Return (x, y) of the center of cell containing provided text 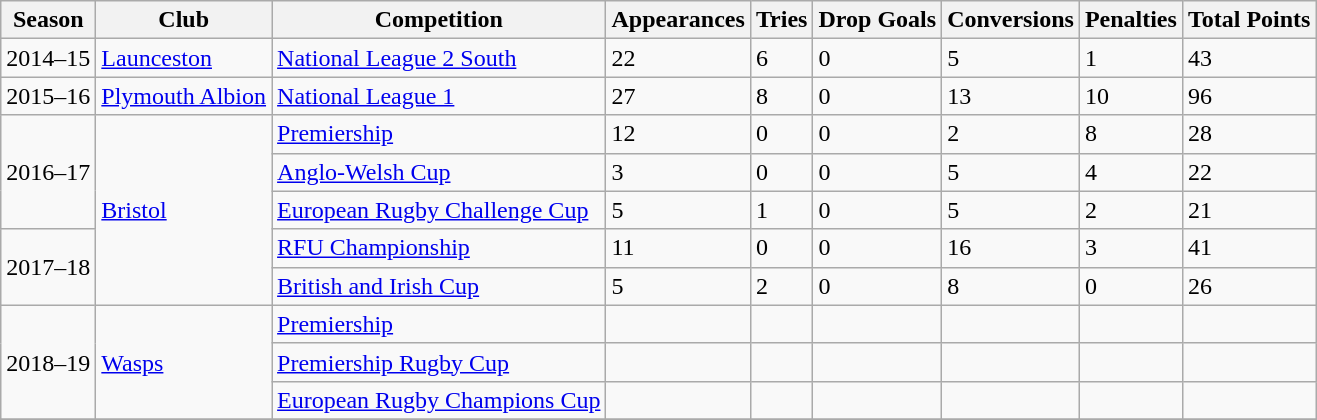
Launceston (184, 58)
Plymouth Albion (184, 96)
4 (1130, 172)
National League 1 (439, 96)
British and Irish Cup (439, 286)
Tries (782, 20)
Wasps (184, 362)
Penalties (1130, 20)
43 (1249, 58)
11 (678, 248)
2015–16 (48, 96)
Appearances (678, 20)
10 (1130, 96)
Premiership Rugby Cup (439, 362)
2017–18 (48, 267)
Bristol (184, 210)
2014–15 (48, 58)
21 (1249, 210)
26 (1249, 286)
13 (1011, 96)
Total Points (1249, 20)
96 (1249, 96)
12 (678, 134)
28 (1249, 134)
Competition (439, 20)
National League 2 South (439, 58)
Drop Goals (878, 20)
Season (48, 20)
27 (678, 96)
RFU Championship (439, 248)
16 (1011, 248)
2018–19 (48, 362)
Conversions (1011, 20)
41 (1249, 248)
European Rugby Challenge Cup (439, 210)
European Rugby Champions Cup (439, 400)
6 (782, 58)
Club (184, 20)
2016–17 (48, 172)
Anglo-Welsh Cup (439, 172)
